Pinpoint the cell where the given text exists, returning its [x, y] midpoint coordinate. 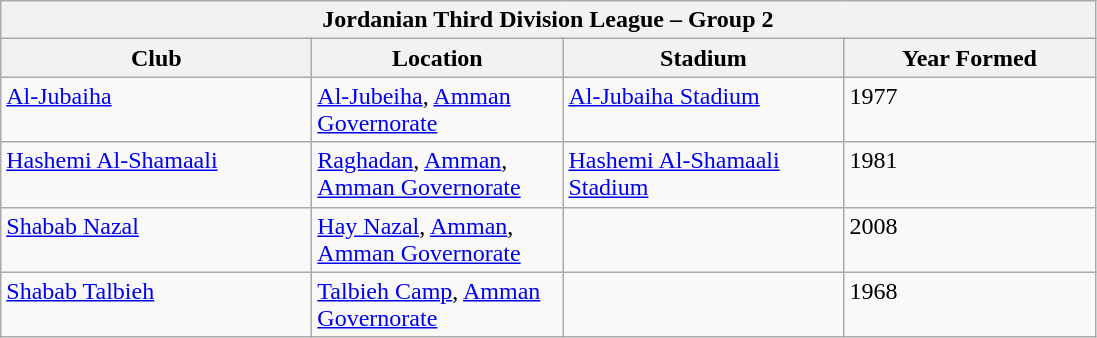
Location [438, 58]
Hashemi Al-Shamaali Stadium [704, 174]
Jordanian Third Division League – Group 2 [548, 20]
Hay Nazal, Amman, Amman Governorate [438, 240]
Raghadan, Amman, Amman Governorate [438, 174]
Talbieh Camp, Amman Governorate [438, 304]
1977 [970, 110]
Al-Jubaiha Stadium [704, 110]
Shabab Nazal [156, 240]
1968 [970, 304]
Al-Jubeiha, Amman Governorate [438, 110]
Stadium [704, 58]
Hashemi Al-Shamaali [156, 174]
Year Formed [970, 58]
1981 [970, 174]
Al-Jubaiha [156, 110]
Club [156, 58]
Shabab Talbieh [156, 304]
2008 [970, 240]
